Pinpoint the cell where the given text exists, returning its [x, y] midpoint coordinate. 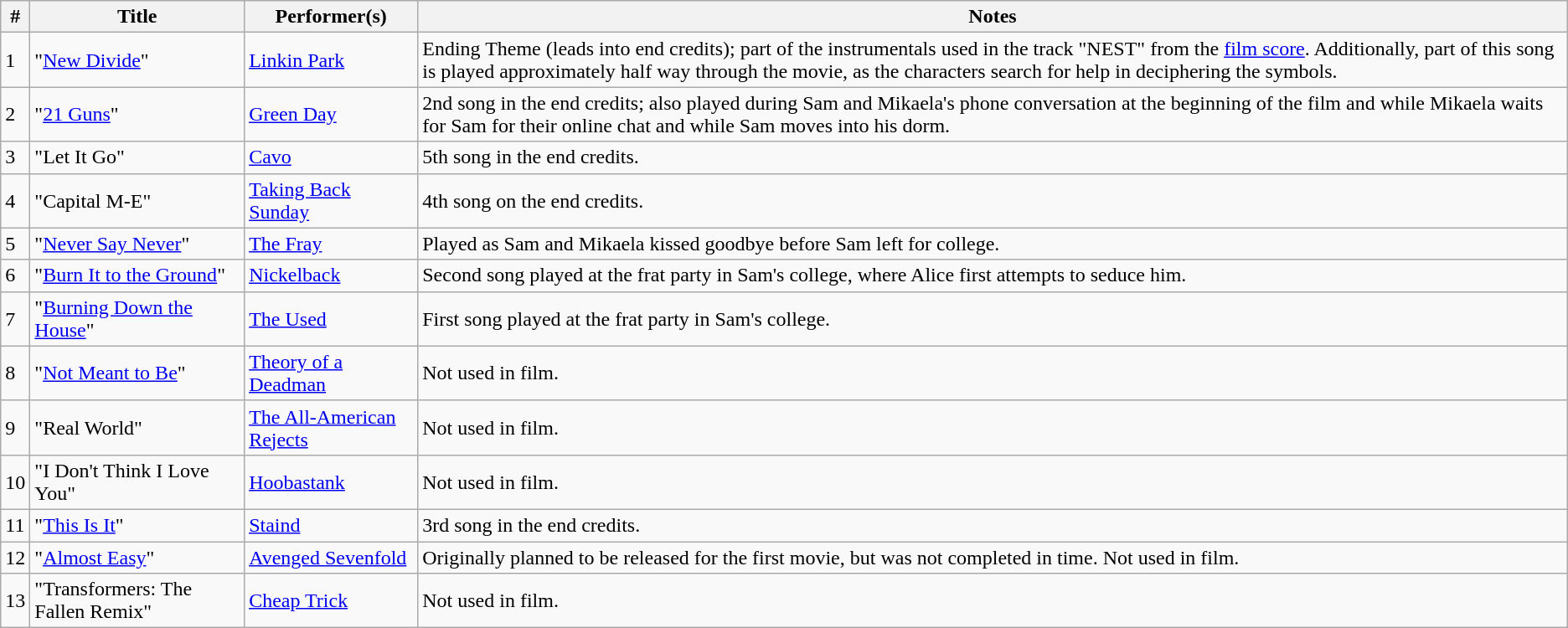
9 [15, 427]
Theory of a Deadman [332, 373]
The All-American Rejects [332, 427]
3 [15, 157]
Cheap Trick [332, 601]
4th song on the end credits. [993, 201]
Linkin Park [332, 60]
"Burn It to the Ground" [137, 275]
Hoobastank [332, 482]
# [15, 17]
Taking Back Sunday [332, 201]
Avenged Sevenfold [332, 557]
Notes [993, 17]
"Burning Down the House" [137, 318]
"Real World" [137, 427]
Nickelback [332, 275]
Played as Sam and Mikaela kissed goodbye before Sam left for college. [993, 244]
Green Day [332, 114]
"Let It Go" [137, 157]
Performer(s) [332, 17]
7 [15, 318]
"Never Say Never" [137, 244]
Title [137, 17]
11 [15, 525]
1 [15, 60]
Originally planned to be released for the first movie, but was not completed in time. Not used in film. [993, 557]
10 [15, 482]
"This Is It" [137, 525]
"Transformers: The Fallen Remix" [137, 601]
"21 Guns" [137, 114]
First song played at the frat party in Sam's college. [993, 318]
Cavo [332, 157]
13 [15, 601]
"Almost Easy" [137, 557]
"I Don't Think I Love You" [137, 482]
5 [15, 244]
Staind [332, 525]
The Fray [332, 244]
Second song played at the frat party in Sam's college, where Alice first attempts to seduce him. [993, 275]
8 [15, 373]
6 [15, 275]
5th song in the end credits. [993, 157]
2 [15, 114]
"Not Meant to Be" [137, 373]
"New Divide" [137, 60]
12 [15, 557]
4 [15, 201]
"Capital M-E" [137, 201]
3rd song in the end credits. [993, 525]
The Used [332, 318]
